Determine the [X, Y] coordinate at the center of the cell enclosing the given text.  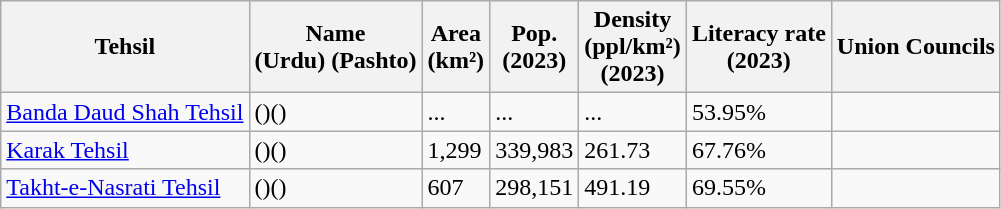
607 [456, 188]
Name(Urdu) (Pashto) [336, 47]
Pop.(2023) [534, 47]
53.95% [758, 112]
Literacy rate(2023) [758, 47]
Takht-e-Nasrati Tehsil [125, 188]
1,299 [456, 150]
Density(ppl/km²)(2023) [633, 47]
298,151 [534, 188]
69.55% [758, 188]
Banda Daud Shah Tehsil [125, 112]
491.19 [633, 188]
261.73 [633, 150]
Tehsil [125, 47]
Karak Tehsil [125, 150]
Area(km²) [456, 47]
339,983 [534, 150]
67.76% [758, 150]
Union Councils [916, 47]
